Determine the (x, y) coordinate at the center of the cell enclosing the given text.  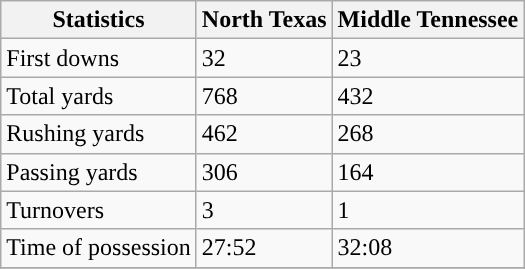
768 (264, 96)
3 (264, 210)
Statistics (99, 20)
Time of possession (99, 248)
32 (264, 58)
Rushing yards (99, 134)
462 (264, 134)
27:52 (264, 248)
Total yards (99, 96)
Passing yards (99, 172)
First downs (99, 58)
North Texas (264, 20)
1 (428, 210)
Turnovers (99, 210)
268 (428, 134)
306 (264, 172)
164 (428, 172)
32:08 (428, 248)
432 (428, 96)
23 (428, 58)
Middle Tennessee (428, 20)
